Output the [x, y] coordinate of the center of the cell containing the given text.  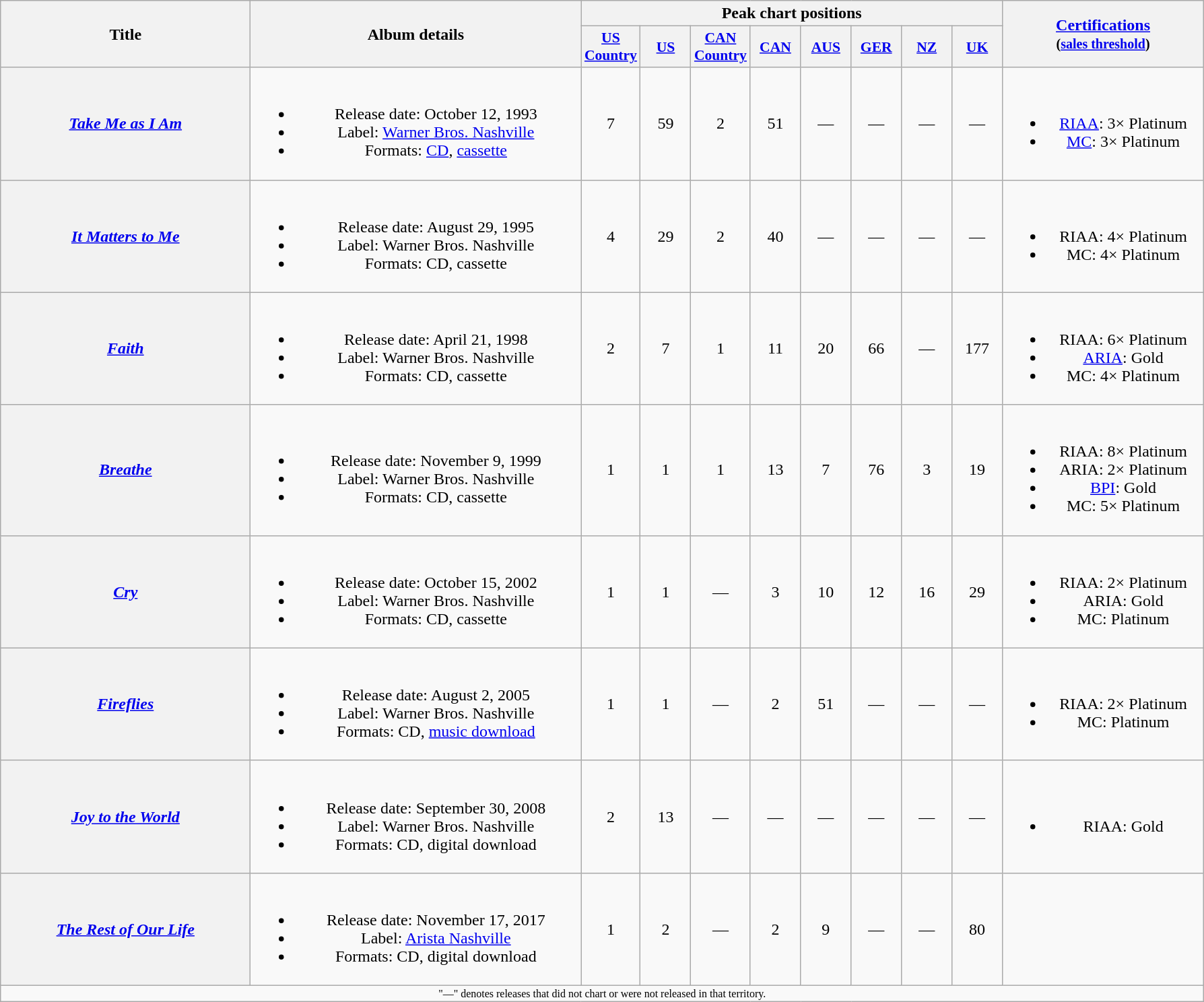
Joy to the World [125, 816]
Release date: August 2, 2005Label: Warner Bros. NashvilleFormats: CD, music download [416, 704]
19 [978, 470]
Release date: April 21, 1998Label: Warner Bros. NashvilleFormats: CD, cassette [416, 349]
9 [826, 929]
"—" denotes releases that did not chart or were not released in that territory. [602, 993]
Take Me as I Am [125, 124]
20 [826, 349]
RIAA: Gold [1103, 816]
UK [978, 47]
AUS [826, 47]
16 [927, 591]
80 [978, 929]
4 [611, 236]
Release date: October 12, 1993Label: Warner Bros. NashvilleFormats: CD, cassette [416, 124]
66 [877, 349]
NZ [927, 47]
Release date: November 17, 2017Label: Arista NashvilleFormats: CD, digital download [416, 929]
It Matters to Me [125, 236]
Release date: September 30, 2008Label: Warner Bros. NashvilleFormats: CD, digital download [416, 816]
RIAA: 6× PlatinumARIA: GoldMC: 4× Platinum [1103, 349]
The Rest of Our Life [125, 929]
177 [978, 349]
Album details [416, 34]
Cry [125, 591]
11 [776, 349]
Release date: August 29, 1995Label: Warner Bros. NashvilleFormats: CD, cassette [416, 236]
USCountry [611, 47]
Release date: October 15, 2002Label: Warner Bros. NashvilleFormats: CD, cassette [416, 591]
RIAA: 4× PlatinumMC: 4× Platinum [1103, 236]
RIAA: 2× PlatinumARIA: GoldMC: Platinum [1103, 591]
RIAA: 3× PlatinumMC: 3× Platinum [1103, 124]
GER [877, 47]
Breathe [125, 470]
Release date: November 9, 1999Label: Warner Bros. NashvilleFormats: CD, cassette [416, 470]
CAN [776, 47]
10 [826, 591]
Title [125, 34]
US [665, 47]
Faith [125, 349]
40 [776, 236]
Certifications(sales threshold) [1103, 34]
59 [665, 124]
RIAA: 8× PlatinumARIA: 2× PlatinumBPI: GoldMC: 5× Platinum [1103, 470]
Peak chart positions [792, 13]
RIAA: 2× PlatinumMC: Platinum [1103, 704]
CANCountry [721, 47]
76 [877, 470]
Fireflies [125, 704]
12 [877, 591]
